Return the [x, y] coordinate for the center point of the cell that contains the specified text.  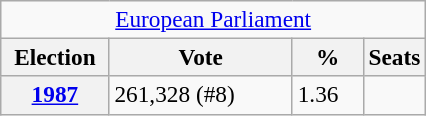
1.36 [328, 95]
Seats [394, 57]
Election [55, 57]
1987 [55, 95]
261,328 (#8) [200, 95]
% [328, 57]
European Parliament [214, 19]
Vote [200, 57]
